From the cell containing the given text, extract its center point as (x, y) coordinate. 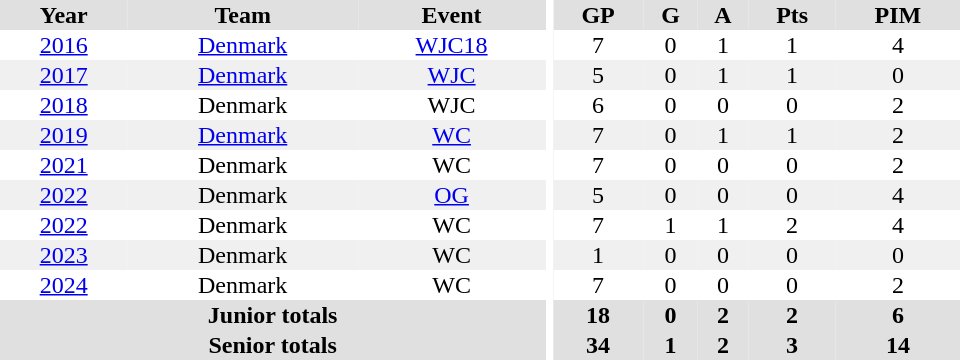
2016 (64, 45)
2023 (64, 255)
Senior totals (272, 345)
18 (598, 315)
2021 (64, 165)
GP (598, 15)
Junior totals (272, 315)
2019 (64, 135)
G (670, 15)
2017 (64, 75)
34 (598, 345)
PIM (898, 15)
WJC18 (452, 45)
Pts (792, 15)
2018 (64, 105)
Year (64, 15)
Event (452, 15)
14 (898, 345)
2024 (64, 285)
A (724, 15)
Team (242, 15)
OG (452, 195)
3 (792, 345)
